Identify which cell holds the provided text, then report its [X, Y] central coordinate. 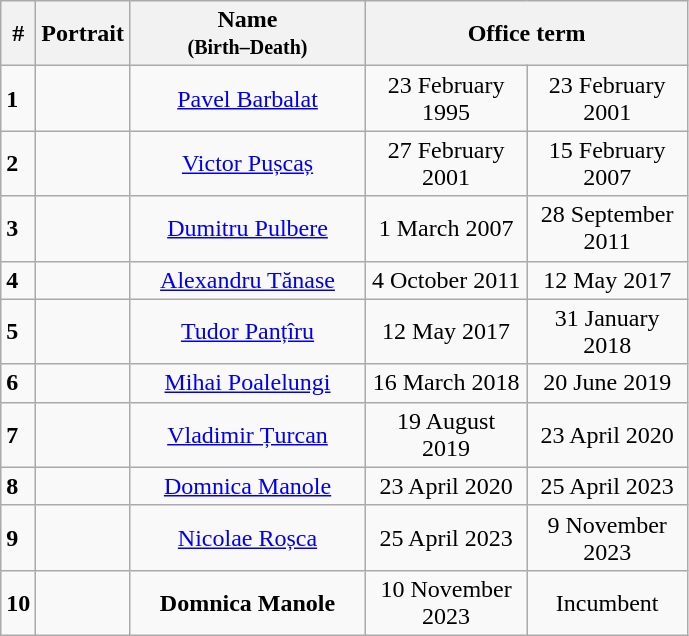
Office term [527, 34]
Vladimir Țurcan [247, 434]
10 November 2023 [446, 602]
8 [18, 486]
Dumitru Pulbere [247, 228]
28 September 2011 [608, 228]
Incumbent [608, 602]
2 [18, 164]
19 August 2019 [446, 434]
Pavel Barbalat [247, 98]
Portrait [83, 34]
31 January 2018 [608, 332]
4 October 2011 [446, 280]
Alexandru Tănase [247, 280]
23 February 2001 [608, 98]
Name(Birth–Death) [247, 34]
Tudor Panțîru [247, 332]
1 [18, 98]
20 June 2019 [608, 383]
10 [18, 602]
4 [18, 280]
# [18, 34]
3 [18, 228]
7 [18, 434]
Victor Pușcaș [247, 164]
9 [18, 538]
23 February 1995 [446, 98]
6 [18, 383]
16 March 2018 [446, 383]
27 February 2001 [446, 164]
15 February 2007 [608, 164]
Nicolae Roșca [247, 538]
5 [18, 332]
Mihai Poalelungi [247, 383]
9 November 2023 [608, 538]
1 March 2007 [446, 228]
